Determine the [X, Y] coordinate at the center of the cell enclosing the given text.  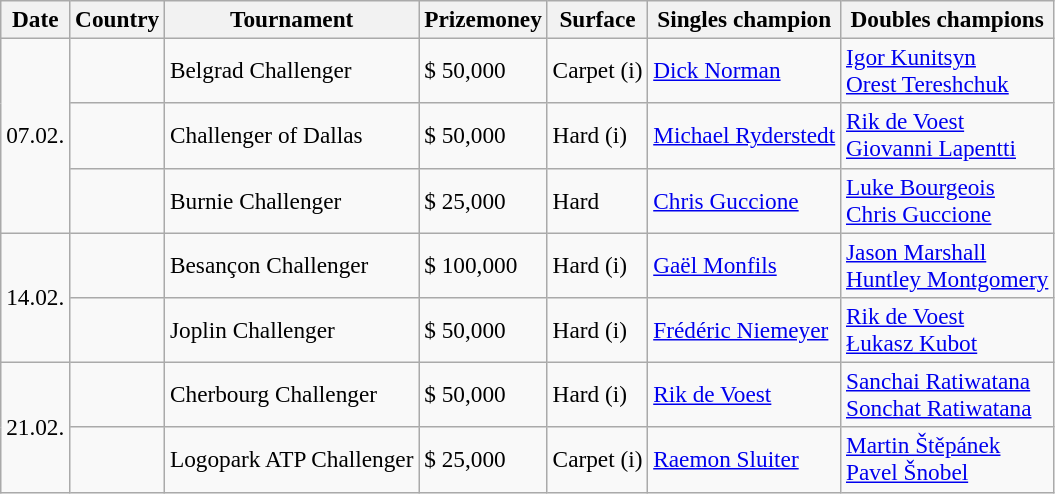
Michael Ryderstedt [744, 136]
Raemon Sluiter [744, 460]
Rik de Voest Łukasz Kubot [948, 330]
Jason Marshall Huntley Montgomery [948, 264]
Country [118, 19]
Dick Norman [744, 70]
Rik de Voest Giovanni Lapentti [948, 136]
21.02. [36, 427]
Belgrad Challenger [292, 70]
Joplin Challenger [292, 330]
Igor Kunitsyn Orest Tereshchuk [948, 70]
Sanchai Ratiwatana Sonchat Ratiwatana [948, 394]
Martin Štěpánek Pavel Šnobel [948, 460]
Hard [598, 200]
Doubles champions [948, 19]
Luke Bourgeois Chris Guccione [948, 200]
Surface [598, 19]
Besançon Challenger [292, 264]
14.02. [36, 297]
Prizemoney [483, 19]
Logopark ATP Challenger [292, 460]
Rik de Voest [744, 394]
Burnie Challenger [292, 200]
Date [36, 19]
Challenger of Dallas [292, 136]
$ 100,000 [483, 264]
Cherbourg Challenger [292, 394]
Singles champion [744, 19]
07.02. [36, 135]
Chris Guccione [744, 200]
Frédéric Niemeyer [744, 330]
Tournament [292, 19]
Gaël Monfils [744, 264]
